Return [x, y] of the center of cell containing provided text 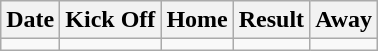
Away [344, 20]
Date [30, 20]
Result [271, 20]
Home [197, 20]
Kick Off [110, 20]
